Extract the (X, Y) coordinate from the center of the cell holding the provided text.  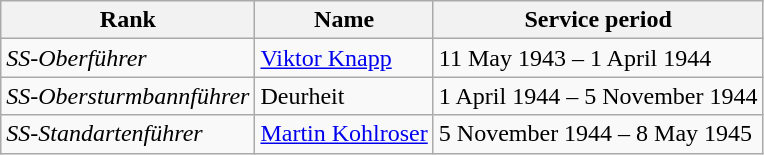
Name (344, 20)
5 November 1944 – 8 May 1945 (598, 134)
Service period (598, 20)
Rank (128, 20)
SS-Oberführer (128, 58)
SS-Standartenführer (128, 134)
Martin Kohlroser (344, 134)
Deurheit (344, 96)
11 May 1943 – 1 April 1944 (598, 58)
Viktor Knapp (344, 58)
SS-Obersturmbannführer (128, 96)
1 April 1944 – 5 November 1944 (598, 96)
